From the cell containing the given text, extract its center point as (X, Y) coordinate. 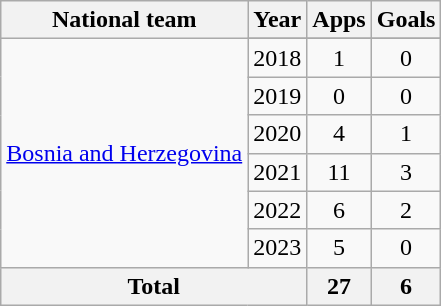
2022 (278, 210)
27 (339, 286)
Total (154, 286)
2018 (278, 58)
2019 (278, 96)
Year (278, 20)
2023 (278, 248)
2021 (278, 172)
Goals (406, 20)
4 (339, 134)
2020 (278, 134)
Bosnia and Herzegovina (124, 153)
5 (339, 248)
2 (406, 210)
National team (124, 20)
Apps (339, 20)
11 (339, 172)
3 (406, 172)
